Find where the given text appears and provide that cell's center as [x, y] coordinate. 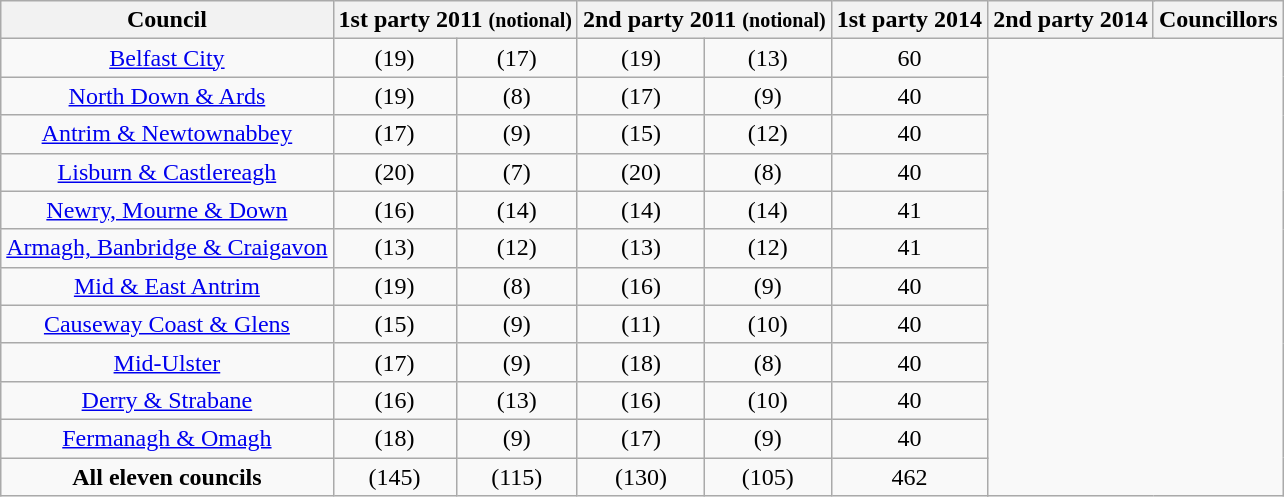
Mid-Ulster [167, 362]
Mid & East Antrim [167, 286]
All eleven councils [167, 477]
Antrim & Newtownabbey [167, 134]
Belfast City [167, 58]
North Down & Ards [167, 96]
(130) [640, 477]
(115) [516, 477]
2nd party 2011 (notional) [704, 20]
60 [909, 58]
Council [167, 20]
Causeway Coast & Glens [167, 324]
2nd party 2014 [1071, 20]
Fermanagh & Omagh [167, 438]
(7) [516, 172]
462 [909, 477]
1st party 2014 [909, 20]
Derry & Strabane [167, 400]
Lisburn & Castlereagh [167, 172]
Councillors [1218, 20]
Armagh, Banbridge & Craigavon [167, 248]
(11) [640, 324]
(105) [768, 477]
(145) [394, 477]
Newry, Mourne & Down [167, 210]
1st party 2011 (notional) [455, 20]
